Locate the cell with the specified text and output its (x, y) center coordinate. 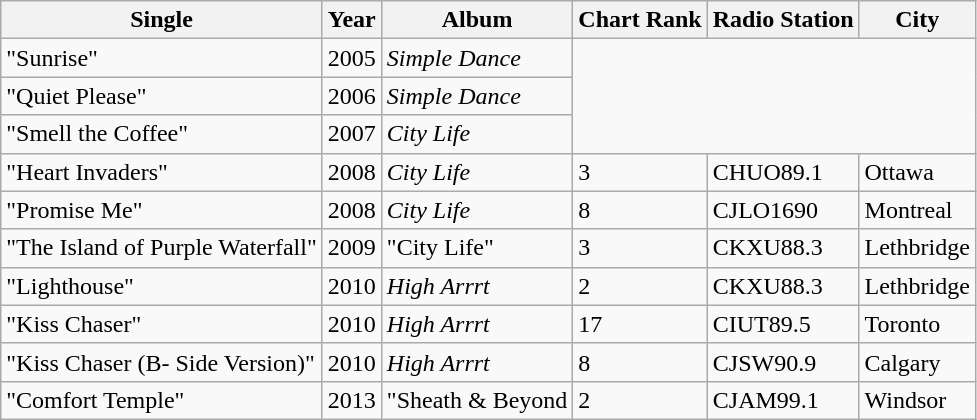
17 (640, 324)
CIUT89.5 (783, 324)
2005 (352, 58)
Album (477, 20)
CJSW90.9 (783, 362)
Windsor (917, 400)
CJLO1690 (783, 210)
2009 (352, 248)
"Smell the Coffee" (162, 134)
Montreal (917, 210)
City (917, 20)
2007 (352, 134)
"City Life" (477, 248)
"Lighthouse" (162, 286)
Single (162, 20)
Chart Rank (640, 20)
"The Island of Purple Waterfall" (162, 248)
2006 (352, 96)
Ottawa (917, 172)
"Kiss Chaser" (162, 324)
Radio Station (783, 20)
"Sheath & Beyond (477, 400)
Year (352, 20)
CHUO89.1 (783, 172)
"Kiss Chaser (B- Side Version)" (162, 362)
Toronto (917, 324)
"Heart Invaders" (162, 172)
Calgary (917, 362)
"Comfort Temple" (162, 400)
"Quiet Please" (162, 96)
CJAM99.1 (783, 400)
"Promise Me" (162, 210)
2013 (352, 400)
"Sunrise" (162, 58)
